Determine the [X, Y] coordinate at the center of the cell enclosing the given text.  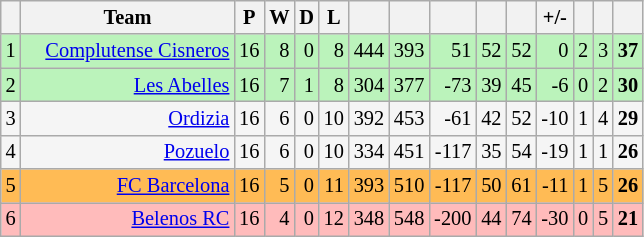
50 [491, 186]
Les Abelles [128, 85]
42 [491, 118]
392 [369, 118]
444 [369, 51]
39 [491, 85]
45 [521, 85]
334 [369, 152]
348 [369, 219]
L [334, 17]
304 [369, 85]
451 [409, 152]
-200 [452, 219]
7 [279, 85]
74 [521, 219]
Complutense Cisneros [128, 51]
21 [628, 219]
30 [628, 85]
29 [628, 118]
453 [409, 118]
-11 [554, 186]
548 [409, 219]
D [306, 17]
11 [334, 186]
51 [452, 51]
37 [628, 51]
FC Barcelona [128, 186]
-6 [554, 85]
-61 [452, 118]
35 [491, 152]
Ordizia [128, 118]
44 [491, 219]
W [279, 17]
+/- [554, 17]
54 [521, 152]
510 [409, 186]
-10 [554, 118]
-73 [452, 85]
Pozuelo [128, 152]
12 [334, 219]
-30 [554, 219]
Belenos RC [128, 219]
-19 [554, 152]
Team [128, 17]
P [249, 17]
377 [409, 85]
61 [521, 186]
